Scan for the cell matching the given text and deliver its (X, Y) coordinate at center. 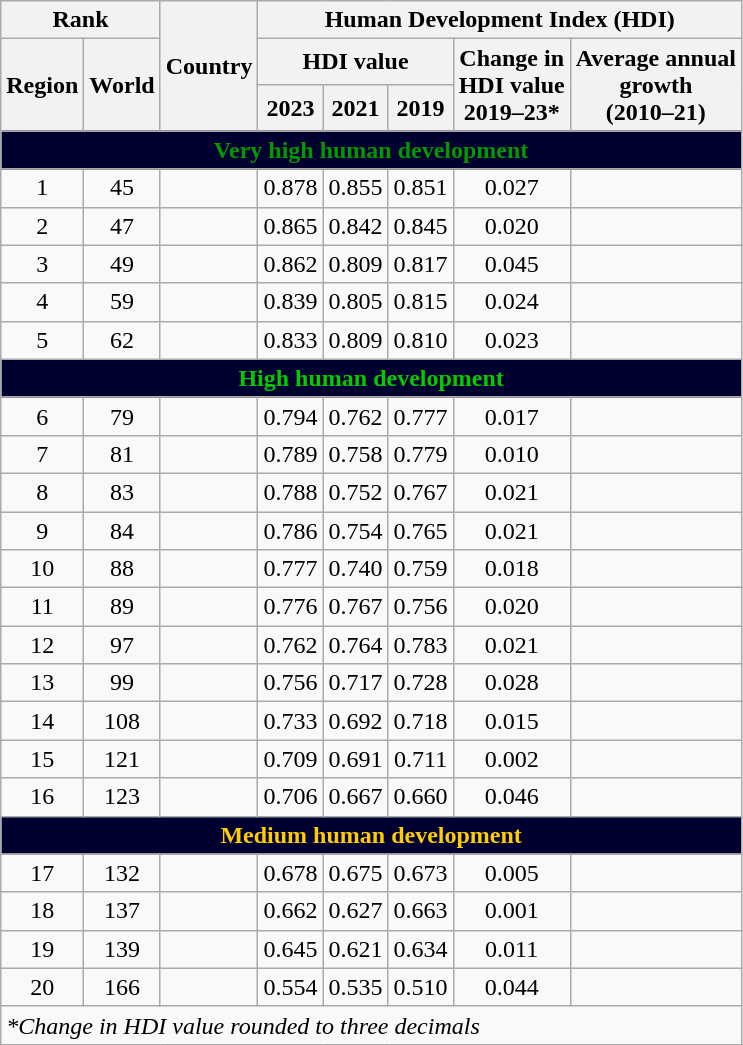
0.717 (356, 683)
0.711 (420, 759)
0.002 (512, 759)
83 (122, 492)
Medium human development (372, 835)
0.758 (356, 454)
0.673 (420, 873)
0.045 (512, 264)
11 (42, 607)
0.018 (512, 569)
9 (42, 531)
0.765 (420, 531)
0.733 (290, 721)
0.789 (290, 454)
HDI value (356, 62)
0.783 (420, 645)
17 (42, 873)
84 (122, 531)
0.535 (356, 987)
4 (42, 302)
139 (122, 949)
99 (122, 683)
Region (42, 85)
0.005 (512, 873)
0.845 (420, 226)
0.839 (290, 302)
0.678 (290, 873)
2023 (290, 108)
0.023 (512, 340)
166 (122, 987)
High human development (372, 378)
49 (122, 264)
0.675 (356, 873)
Average annualgrowth(2010–21) (656, 85)
5 (42, 340)
0.764 (356, 645)
16 (42, 797)
0.017 (512, 416)
14 (42, 721)
Country (209, 66)
10 (42, 569)
Human Development Index (HDI) (500, 20)
0.740 (356, 569)
0.815 (420, 302)
13 (42, 683)
0.662 (290, 911)
15 (42, 759)
0.865 (290, 226)
0.842 (356, 226)
123 (122, 797)
0.805 (356, 302)
0.788 (290, 492)
0.759 (420, 569)
0.810 (420, 340)
19 (42, 949)
0.010 (512, 454)
0.627 (356, 911)
137 (122, 911)
0.660 (420, 797)
0.776 (290, 607)
0.752 (356, 492)
0.667 (356, 797)
7 (42, 454)
88 (122, 569)
97 (122, 645)
6 (42, 416)
121 (122, 759)
47 (122, 226)
0.554 (290, 987)
0.044 (512, 987)
8 (42, 492)
2021 (356, 108)
79 (122, 416)
132 (122, 873)
81 (122, 454)
0.663 (420, 911)
0.855 (356, 188)
*Change in HDI value rounded to three decimals (372, 1025)
Rank (80, 20)
World (122, 85)
Very high human development (372, 150)
0.027 (512, 188)
Change inHDI value2019–23* (512, 85)
0.862 (290, 264)
89 (122, 607)
0.779 (420, 454)
0.645 (290, 949)
3 (42, 264)
20 (42, 987)
0.786 (290, 531)
0.691 (356, 759)
62 (122, 340)
1 (42, 188)
0.028 (512, 683)
0.851 (420, 188)
0.015 (512, 721)
59 (122, 302)
108 (122, 721)
12 (42, 645)
0.728 (420, 683)
0.621 (356, 949)
0.794 (290, 416)
0.754 (356, 531)
0.011 (512, 949)
0.046 (512, 797)
0.001 (512, 911)
0.878 (290, 188)
0.718 (420, 721)
18 (42, 911)
0.692 (356, 721)
0.510 (420, 987)
45 (122, 188)
2019 (420, 108)
0.709 (290, 759)
0.024 (512, 302)
0.833 (290, 340)
2 (42, 226)
0.706 (290, 797)
0.817 (420, 264)
0.634 (420, 949)
